Determine the (X, Y) coordinate at the center of the cell enclosing the given text.  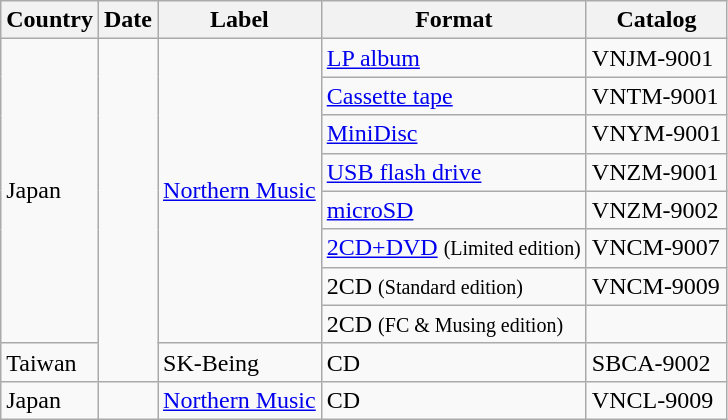
Catalog (656, 20)
VNJM-9001 (656, 58)
2CD+DVD (Limited edition) (454, 248)
SK-Being (240, 362)
VNCM-9009 (656, 286)
USB flash drive (454, 172)
MiniDisc (454, 134)
microSD (454, 210)
Label (240, 20)
Cassette tape (454, 96)
VNCL-9009 (656, 400)
VNZM-9001 (656, 172)
VNYM-9001 (656, 134)
Country (50, 20)
Format (454, 20)
Date (128, 20)
SBCA-9002 (656, 362)
VNCM-9007 (656, 248)
LP album (454, 58)
2CD (FC & Musing edition) (454, 324)
VNTM-9001 (656, 96)
VNZM-9002 (656, 210)
2CD (Standard edition) (454, 286)
Taiwan (50, 362)
